Capture the cell that displays the provided text and extract its [x, y] central coordinate. 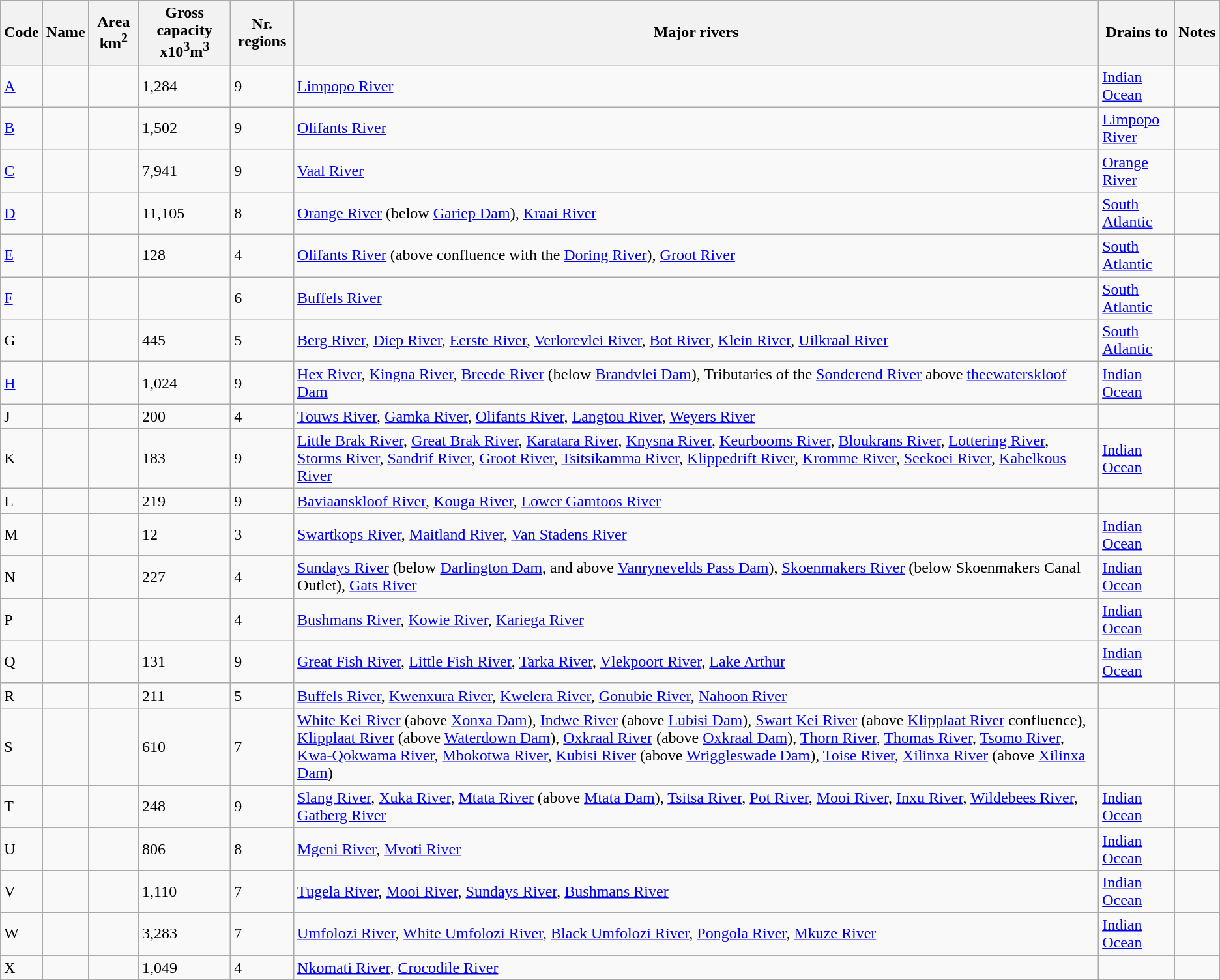
Nkomati River, Crocodile River [696, 968]
Slang River, Xuka River, Mtata River (above Mtata Dam), Tsitsa River, Pot River, Mooi River, Inxu River, Wildebees River, Gatberg River [696, 807]
6 [262, 298]
B [22, 128]
Bushmans River, Kowie River, Kariega River [696, 619]
Hex River, Kingna River, Breede River (below Brandvlei Dam), Tributaries of the Sonderend River above theewaterskloof Dam [696, 383]
1,502 [184, 128]
3,283 [184, 934]
183 [184, 459]
T [22, 807]
E [22, 255]
11,105 [184, 212]
D [22, 212]
Area km2 [113, 33]
Orange River [1137, 171]
Gross capacity x103m3 [184, 33]
227 [184, 577]
Vaal River [696, 171]
610 [184, 747]
Orange River (below Gariep Dam), Kraai River [696, 212]
L [22, 501]
Drains to [1137, 33]
1,024 [184, 383]
12 [184, 534]
Name [65, 33]
Major rivers [696, 33]
A [22, 86]
1,049 [184, 968]
C [22, 171]
Mgeni River, Mvoti River [696, 848]
Notes [1197, 33]
W [22, 934]
H [22, 383]
211 [184, 695]
J [22, 416]
Touws River, Gamka River, Olifants River, Langtou River, Weyers River [696, 416]
U [22, 848]
Buffels River [696, 298]
G [22, 340]
S [22, 747]
Swartkops River, Maitland River, Van Stadens River [696, 534]
R [22, 695]
Olifants River (above confluence with the Doring River), Groot River [696, 255]
Olifants River [696, 128]
806 [184, 848]
131 [184, 662]
P [22, 619]
128 [184, 255]
Baviaanskloof River, Kouga River, Lower Gamtoos River [696, 501]
219 [184, 501]
Umfolozi River, White Umfolozi River, Black Umfolozi River, Pongola River, Mkuze River [696, 934]
Sundays River (below Darlington Dam, and above Vanrynevelds Pass Dam), Skoenmakers River (below Skoenmakers Canal Outlet), Gats River [696, 577]
3 [262, 534]
X [22, 968]
F [22, 298]
Tugela River, Mooi River, Sundays River, Bushmans River [696, 891]
Great Fish River, Little Fish River, Tarka River, Vlekpoort River, Lake Arthur [696, 662]
7,941 [184, 171]
200 [184, 416]
1,284 [184, 86]
Berg River, Diep River, Eerste River, Verlorevlei River, Bot River, Klein River, Uilkraal River [696, 340]
1,110 [184, 891]
M [22, 534]
V [22, 891]
445 [184, 340]
K [22, 459]
Code [22, 33]
248 [184, 807]
N [22, 577]
Nr. regions [262, 33]
Q [22, 662]
Buffels River, Kwenxura River, Kwelera River, Gonubie River, Nahoon River [696, 695]
